Identify which cell holds the provided text, then report its [x, y] central coordinate. 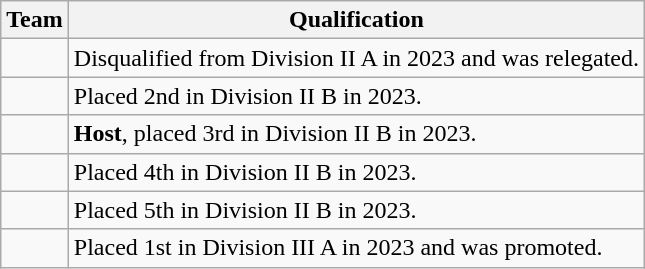
Placed 2nd in Division II B in 2023. [356, 96]
Placed 5th in Division II B in 2023. [356, 210]
Team [35, 20]
Placed 4th in Division II B in 2023. [356, 172]
Placed 1st in Division III A in 2023 and was promoted. [356, 248]
Qualification [356, 20]
Host, placed 3rd in Division II B in 2023. [356, 134]
Disqualified from Division II A in 2023 and was relegated. [356, 58]
